Pinpoint the cell where the given text exists, returning its (X, Y) midpoint coordinate. 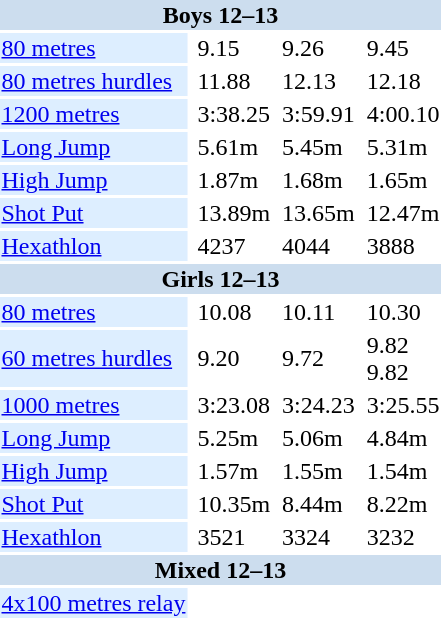
1.87m (234, 180)
1.55m (319, 471)
1200 metres (94, 114)
5.61m (234, 147)
3232 (403, 537)
9.26 (319, 48)
Girls 12–13 (220, 279)
10.11 (319, 312)
9.15 (234, 48)
13.89m (234, 213)
3:24.23 (319, 405)
4.84m (403, 438)
12.18 (403, 81)
1.68m (319, 180)
5.25m (234, 438)
Boys 12–13 (220, 15)
1.57m (234, 471)
4044 (319, 246)
3324 (319, 537)
80 metres hurdles (94, 81)
3:25.55 (403, 405)
10.30 (403, 312)
3:38.25 (234, 114)
5.31m (403, 147)
8.22m (403, 504)
3:59.91 (319, 114)
13.65m (319, 213)
3:23.08 (234, 405)
4x100 metres relay (94, 603)
9.72 (319, 358)
5.45m (319, 147)
12.47m (403, 213)
11.88 (234, 81)
12.13 (319, 81)
1.54m (403, 471)
10.35m (234, 504)
3888 (403, 246)
4237 (234, 246)
8.44m (319, 504)
1000 metres (94, 405)
1.65m (403, 180)
3521 (234, 537)
Mixed 12–13 (220, 570)
9.20 (234, 358)
10.08 (234, 312)
9.45 (403, 48)
5.06m (319, 438)
60 metres hurdles (94, 358)
4:00.10 (403, 114)
9.82 9.82 (403, 358)
